Search for the cell housing the specified text and yield its (x, y) center coordinate. 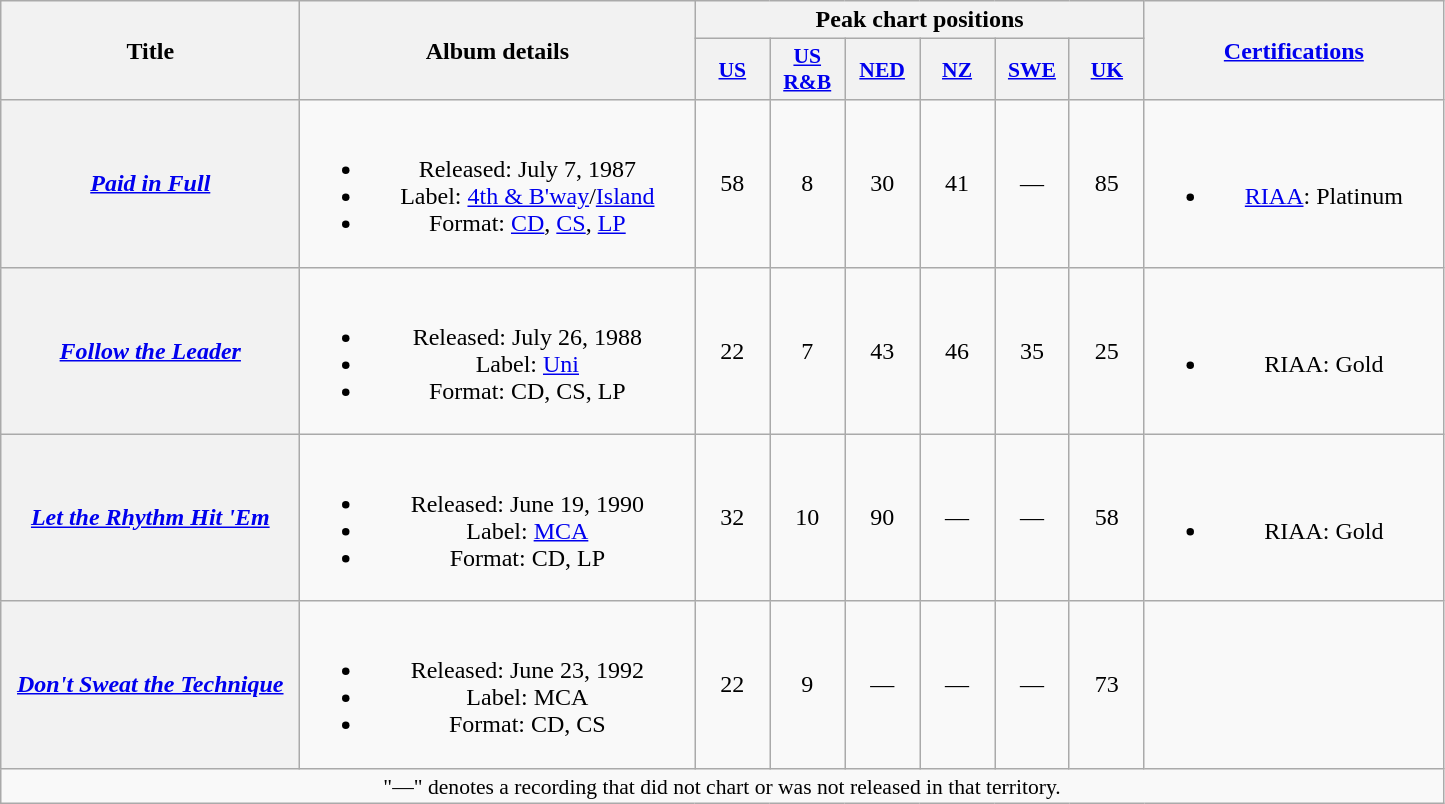
Title (150, 50)
NED (882, 70)
41 (958, 184)
90 (882, 518)
"—" denotes a recording that did not chart or was not released in that territory. (722, 786)
46 (958, 350)
9 (808, 684)
NZ (958, 70)
Follow the Leader (150, 350)
SWE (1032, 70)
Peak chart positions (920, 20)
43 (882, 350)
RIAA: Platinum (1294, 184)
Paid in Full (150, 184)
US R&B (808, 70)
7 (808, 350)
Let the Rhythm Hit 'Em (150, 518)
73 (1106, 684)
Don't Sweat the Technique (150, 684)
32 (732, 518)
Album details (498, 50)
85 (1106, 184)
25 (1106, 350)
Certifications (1294, 50)
UK (1106, 70)
30 (882, 184)
35 (1032, 350)
Released: July 7, 1987Label: 4th & B'way/IslandFormat: CD, CS, LP (498, 184)
Released: June 23, 1992Label: MCAFormat: CD, CS (498, 684)
US (732, 70)
8 (808, 184)
Released: July 26, 1988Label: UniFormat: CD, CS, LP (498, 350)
Released: June 19, 1990Label: MCAFormat: CD, LP (498, 518)
10 (808, 518)
